Find where the given text appears and provide that cell's center as (X, Y) coordinate. 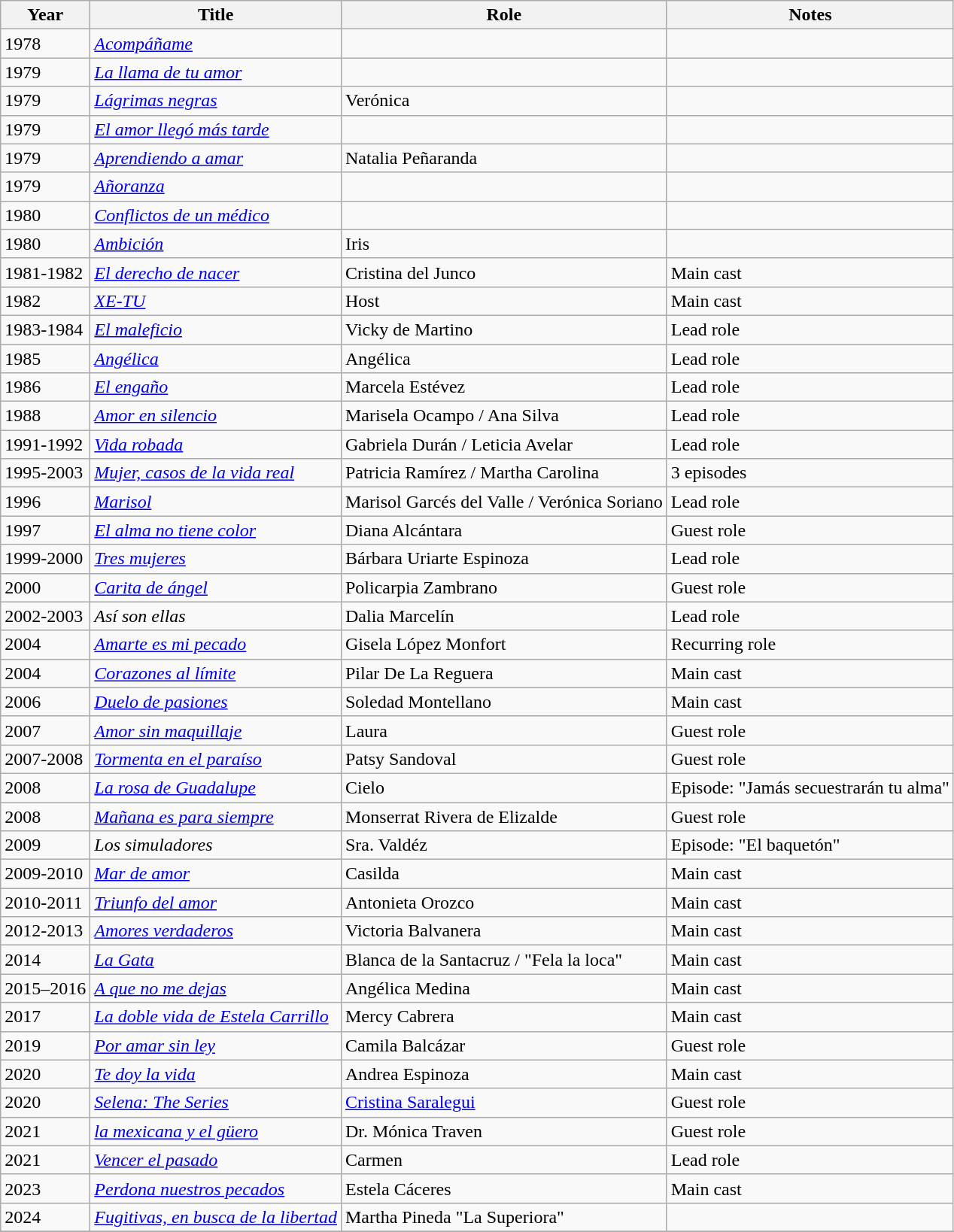
Amor en silencio (216, 416)
XE-TU (216, 301)
2017 (45, 1017)
Tormenta en el paraíso (216, 759)
Andrea Espinoza (504, 1074)
La doble vida de Estela Carrillo (216, 1017)
Notes (810, 15)
Cristina Saralegui (504, 1103)
Acompáñame (216, 44)
Mujer, casos de la vida real (216, 473)
Por amar sin ley (216, 1045)
Patsy Sandoval (504, 759)
Year (45, 15)
Perdona nuestros pecados (216, 1188)
Patricia Ramírez / Martha Carolina (504, 473)
2007 (45, 730)
Host (504, 301)
Vicky de Martino (504, 329)
Soledad Montellano (504, 702)
1996 (45, 502)
Añoranza (216, 187)
Amores verdaderos (216, 931)
Marisela Ocampo / Ana Silva (504, 416)
1997 (45, 530)
Amarte es mi pecado (216, 645)
Monserrat Rivera de Elizalde (504, 816)
Blanca de la Santacruz / "Fela la loca" (504, 960)
2007-2008 (45, 759)
1986 (45, 387)
Aprendiendo a amar (216, 158)
Marisol (216, 502)
La rosa de Guadalupe (216, 787)
1988 (45, 416)
La Gata (216, 960)
Natalia Peñaranda (504, 158)
Marcela Estévez (504, 387)
1981-1982 (45, 272)
Antonieta Orozco (504, 903)
Iris (504, 244)
El maleficio (216, 329)
El amor llegó más tarde (216, 129)
2023 (45, 1188)
2009-2010 (45, 874)
Corazones al límite (216, 673)
Mercy Cabrera (504, 1017)
Duelo de pasiones (216, 702)
2000 (45, 587)
Cristina del Junco (504, 272)
2015–2016 (45, 988)
Laura (504, 730)
Conflictos de un médico (216, 215)
Episode: "El baquetón" (810, 845)
Dr. Mónica Traven (504, 1131)
1991-1992 (45, 445)
A que no me dejas (216, 988)
Carita de ángel (216, 587)
2024 (45, 1217)
Bárbara Uriarte Espinoza (504, 559)
Mañana es para siempre (216, 816)
2006 (45, 702)
1985 (45, 359)
Así son ellas (216, 616)
1978 (45, 44)
2010-2011 (45, 903)
Diana Alcántara (504, 530)
Gisela López Monfort (504, 645)
Verónica (504, 101)
1995-2003 (45, 473)
Marisol Garcés del Valle / Verónica Soriano (504, 502)
Gabriela Durán / Leticia Avelar (504, 445)
2014 (45, 960)
El alma no tiene color (216, 530)
la mexicana y el güero (216, 1131)
Episode: "Jamás secuestrarán tu alma" (810, 787)
Carmen (504, 1160)
Policarpia Zambrano (504, 587)
Ambición (216, 244)
Fugitivas, en busca de la libertad (216, 1217)
Camila Balcázar (504, 1045)
Tres mujeres (216, 559)
Victoria Balvanera (504, 931)
Vencer el pasado (216, 1160)
2002-2003 (45, 616)
Casilda (504, 874)
1983-1984 (45, 329)
Lágrimas negras (216, 101)
Te doy la vida (216, 1074)
Los simuladores (216, 845)
2012-2013 (45, 931)
Title (216, 15)
2009 (45, 845)
Pilar De La Reguera (504, 673)
La llama de tu amor (216, 72)
3 episodes (810, 473)
Amor sin maquillaje (216, 730)
1982 (45, 301)
Dalia Marcelín (504, 616)
Martha Pineda "La Superiora" (504, 1217)
1999-2000 (45, 559)
Selena: The Series (216, 1103)
Angélica Medina (504, 988)
El derecho de nacer (216, 272)
Triunfo del amor (216, 903)
Recurring role (810, 645)
El engaño (216, 387)
Cielo (504, 787)
Mar de amor (216, 874)
Sra. Valdéz (504, 845)
Estela Cáceres (504, 1188)
2019 (45, 1045)
Role (504, 15)
Vida robada (216, 445)
